Detect which cell encompasses the target text, then output its [x, y] center coordinate. 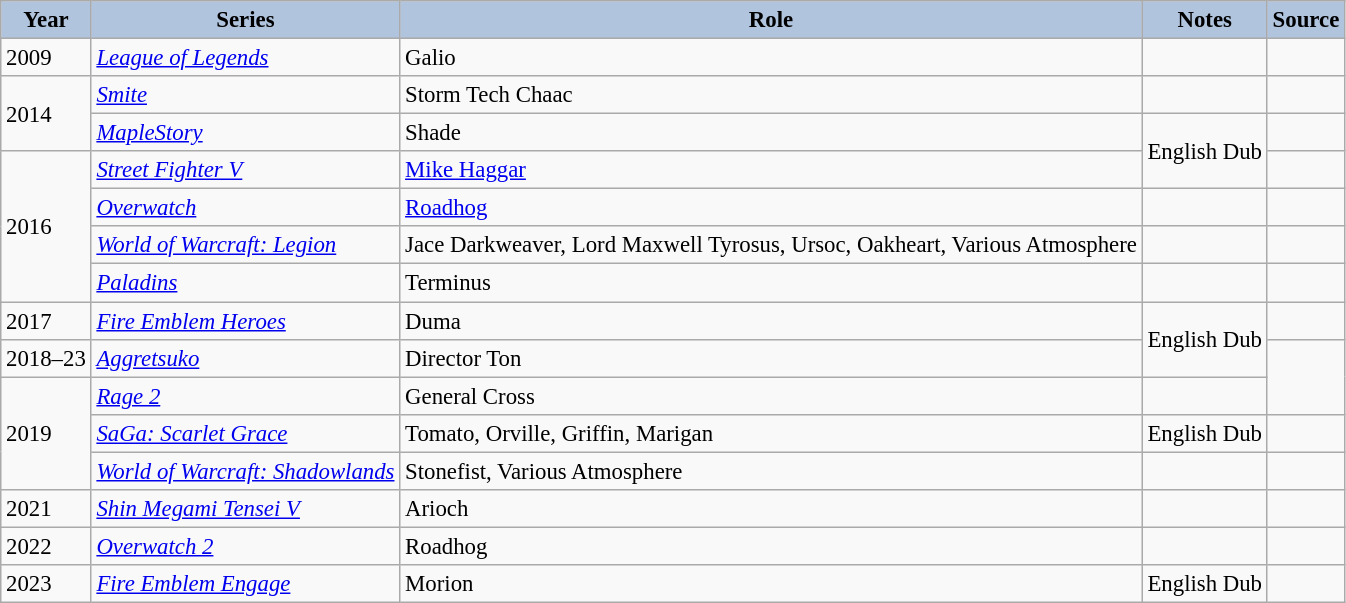
Director Ton [771, 358]
2022 [46, 546]
Series [246, 20]
Mike Haggar [771, 170]
Source [1306, 20]
Arioch [771, 509]
League of Legends [246, 58]
Shin Megami Tensei V [246, 509]
Notes [1204, 20]
Galio [771, 58]
Shade [771, 133]
Overwatch [246, 208]
2017 [46, 321]
Duma [771, 321]
Fire Emblem Heroes [246, 321]
MapleStory [246, 133]
SaGa: Scarlet Grace [246, 433]
2014 [46, 114]
Storm Tech Chaac [771, 95]
2018–23 [46, 358]
Role [771, 20]
Aggretsuko [246, 358]
Overwatch 2 [246, 546]
World of Warcraft: Legion [246, 245]
World of Warcraft: Shadowlands [246, 471]
Rage 2 [246, 396]
General Cross [771, 396]
Jace Darkweaver, Lord Maxwell Tyrosus, Ursoc, Oakheart, Various Atmosphere [771, 245]
Morion [771, 584]
2019 [46, 434]
2009 [46, 58]
Tomato, Orville, Griffin, Marigan [771, 433]
2016 [46, 226]
2023 [46, 584]
Stonefist, Various Atmosphere [771, 471]
Smite [246, 95]
Terminus [771, 283]
Year [46, 20]
Street Fighter V [246, 170]
2021 [46, 509]
Fire Emblem Engage [246, 584]
Paladins [246, 283]
